Search for the cell housing the specified text and yield its [X, Y] center coordinate. 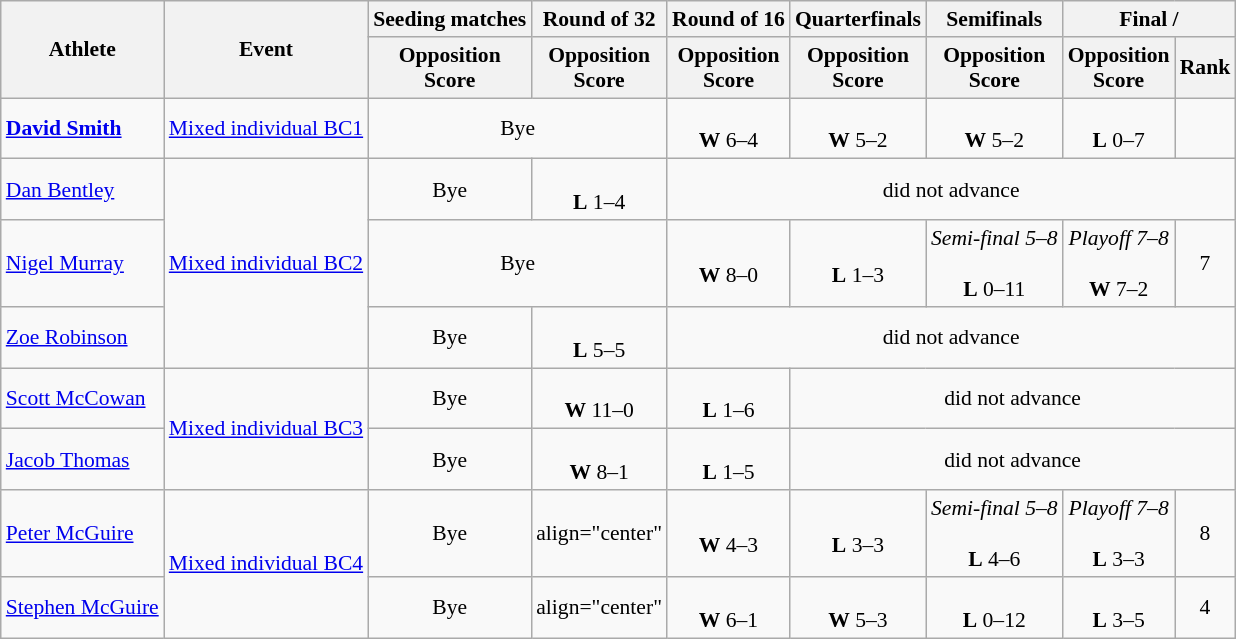
L 0–7 [1119, 128]
7 [1206, 264]
W 11–0 [599, 398]
Event [266, 50]
W 5–3 [858, 608]
L 1–3 [858, 264]
Peter McGuire [82, 534]
Rank [1206, 68]
8 [1206, 534]
Jacob Thomas [82, 460]
Mixed individual BC1 [266, 128]
Round of 32 [599, 19]
Scott McCowan [82, 398]
Dan Bentley [82, 190]
L 3–3 [858, 534]
W 8–1 [599, 460]
Athlete [82, 50]
Playoff 7–8W 7–2 [1119, 264]
Mixed individual BC2 [266, 264]
Round of 16 [728, 19]
Mixed individual BC3 [266, 429]
L 1–6 [728, 398]
L 1–4 [599, 190]
Stephen McGuire [82, 608]
Playoff 7–8L 3–3 [1119, 534]
Semifinals [994, 19]
L 5–5 [599, 338]
L 3–5 [1119, 608]
W 6–1 [728, 608]
Mixed individual BC4 [266, 564]
Nigel Murray [82, 264]
L 1–5 [728, 460]
W 6–4 [728, 128]
W 4–3 [728, 534]
Final / [1150, 19]
Semi-final 5–8L 4–6 [994, 534]
4 [1206, 608]
David Smith [82, 128]
Zoe Robinson [82, 338]
W 8–0 [728, 264]
L 0–12 [994, 608]
Seeding matches [450, 19]
Quarterfinals [858, 19]
Semi-final 5–8L 0–11 [994, 264]
